Capture the cell that displays the provided text and extract its (X, Y) central coordinate. 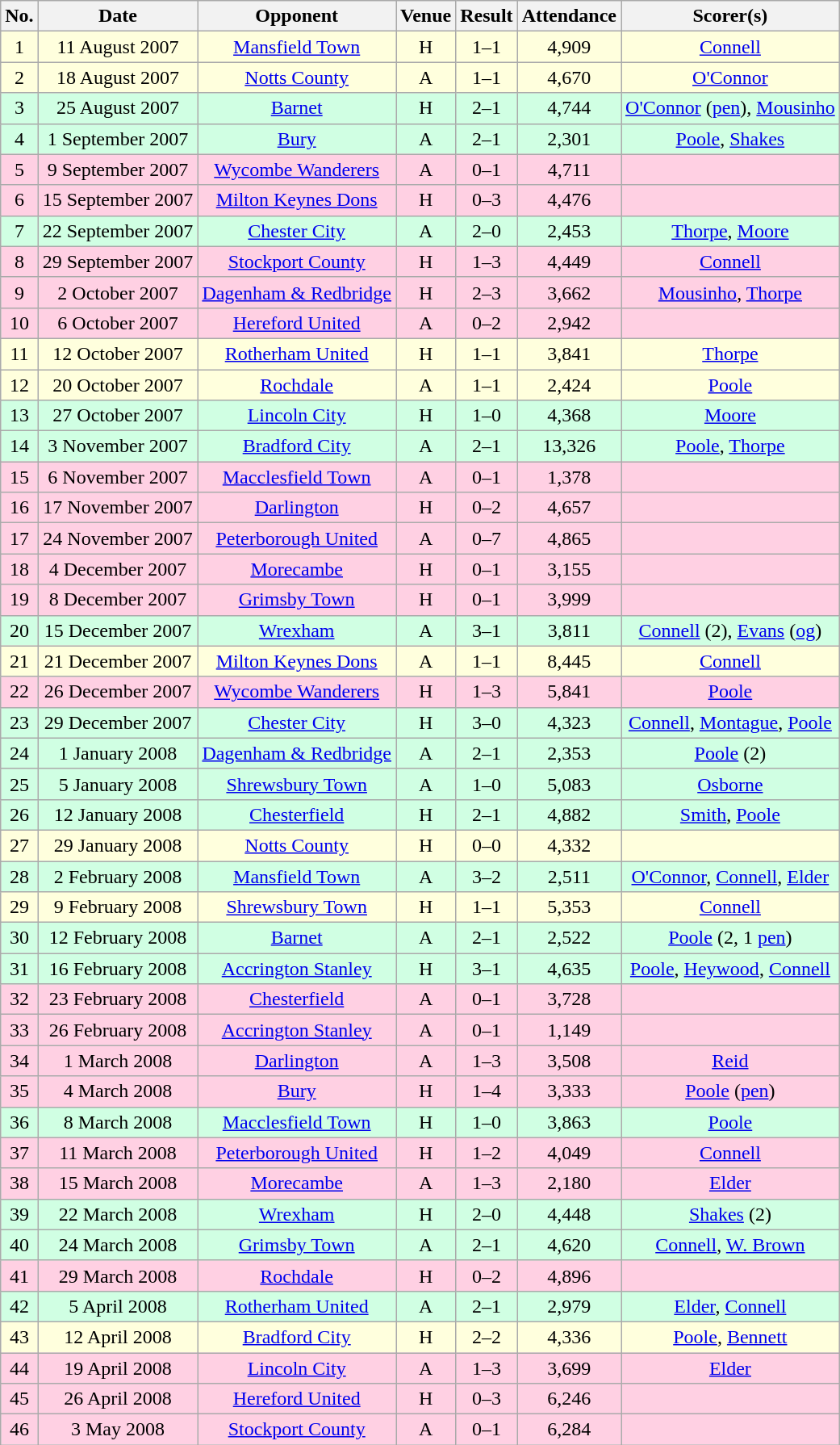
5 April 2008 (118, 1306)
4,670 (569, 77)
36 (19, 1122)
10 (19, 323)
2,424 (569, 385)
1 January 2008 (118, 753)
Smith, Poole (731, 815)
25 August 2007 (118, 108)
41 (19, 1275)
18 August 2007 (118, 77)
20 (19, 630)
4,323 (569, 722)
15 March 2008 (118, 1183)
13,326 (569, 446)
44 (19, 1368)
3,999 (569, 600)
3,508 (569, 1061)
27 (19, 845)
Osborne (731, 784)
1,378 (569, 477)
23 February 2008 (118, 999)
17 (19, 538)
26 April 2008 (118, 1399)
32 (19, 999)
1–2 (487, 1153)
23 (19, 722)
39 (19, 1214)
4,620 (569, 1245)
Attendance (569, 16)
Poole, Shakes (731, 139)
29 March 2008 (118, 1275)
1 September 2007 (118, 139)
Connell (2), Evans (og) (731, 630)
21 (19, 661)
2 October 2007 (118, 292)
24 (19, 753)
34 (19, 1061)
Scorer(s) (731, 16)
35 (19, 1091)
2 February 2008 (118, 876)
3,863 (569, 1122)
12 January 2008 (118, 815)
3,811 (569, 630)
42 (19, 1306)
0–7 (487, 538)
2,301 (569, 139)
4 (19, 139)
9 (19, 292)
Opponent (297, 16)
27 October 2007 (118, 416)
O'Connor (pen), Mousinho (731, 108)
4,635 (569, 969)
11 March 2008 (118, 1153)
22 September 2007 (118, 231)
4,476 (569, 200)
2,353 (569, 753)
6 (19, 200)
37 (19, 1153)
12 February 2008 (118, 938)
3,841 (569, 354)
18 (19, 569)
46 (19, 1430)
Connell, W. Brown (731, 1245)
3 May 2008 (118, 1430)
4,336 (569, 1337)
22 (19, 692)
4,744 (569, 108)
8 March 2008 (118, 1122)
2,180 (569, 1183)
24 March 2008 (118, 1245)
43 (19, 1337)
11 August 2007 (118, 47)
28 (19, 876)
19 (19, 600)
19 April 2008 (118, 1368)
5 (19, 170)
14 (19, 446)
Venue (426, 16)
2,942 (569, 323)
8,445 (569, 661)
3,699 (569, 1368)
Poole (pen) (731, 1091)
1,149 (569, 1030)
4,657 (569, 508)
1 March 2008 (118, 1061)
Poole (2, 1 pen) (731, 938)
O'Connor (731, 77)
26 December 2007 (118, 692)
0–0 (487, 845)
29 December 2007 (118, 722)
Poole, Thorpe (731, 446)
Result (487, 16)
4,882 (569, 815)
29 January 2008 (118, 845)
12 April 2008 (118, 1337)
3,333 (569, 1091)
2,453 (569, 231)
3,728 (569, 999)
5,353 (569, 907)
2–3 (487, 292)
6,246 (569, 1399)
26 (19, 815)
4,368 (569, 416)
13 (19, 416)
Thorpe, Moore (731, 231)
6 October 2007 (118, 323)
15 September 2007 (118, 200)
4,332 (569, 845)
2,511 (569, 876)
4 December 2007 (118, 569)
20 October 2007 (118, 385)
4,449 (569, 262)
Elder, Connell (731, 1306)
3,155 (569, 569)
16 (19, 508)
3 (19, 108)
2 (19, 77)
38 (19, 1183)
4,896 (569, 1275)
O'Connor, Connell, Elder (731, 876)
24 November 2007 (118, 538)
25 (19, 784)
Poole, Bennett (731, 1337)
8 December 2007 (118, 600)
Moore (731, 416)
4,049 (569, 1153)
4,909 (569, 47)
3 November 2007 (118, 446)
Date (118, 16)
31 (19, 969)
2–2 (487, 1337)
9 February 2008 (118, 907)
2,979 (569, 1306)
15 (19, 477)
3,662 (569, 292)
4,448 (569, 1214)
8 (19, 262)
4 March 2008 (118, 1091)
Reid (731, 1061)
Connell, Montague, Poole (731, 722)
9 September 2007 (118, 170)
12 (19, 385)
6,284 (569, 1430)
2,522 (569, 938)
4,711 (569, 170)
5,083 (569, 784)
5 January 2008 (118, 784)
1 (19, 47)
3–2 (487, 876)
7 (19, 231)
30 (19, 938)
Thorpe (731, 354)
6 November 2007 (118, 477)
45 (19, 1399)
16 February 2008 (118, 969)
29 (19, 907)
15 December 2007 (118, 630)
1–4 (487, 1091)
40 (19, 1245)
Mousinho, Thorpe (731, 292)
5,841 (569, 692)
21 December 2007 (118, 661)
11 (19, 354)
3–0 (487, 722)
Poole, Heywood, Connell (731, 969)
33 (19, 1030)
17 November 2007 (118, 508)
Shakes (2) (731, 1214)
12 October 2007 (118, 354)
No. (19, 16)
29 September 2007 (118, 262)
22 March 2008 (118, 1214)
4,865 (569, 538)
Poole (2) (731, 753)
26 February 2008 (118, 1030)
